Search for the cell housing the specified text and yield its (X, Y) center coordinate. 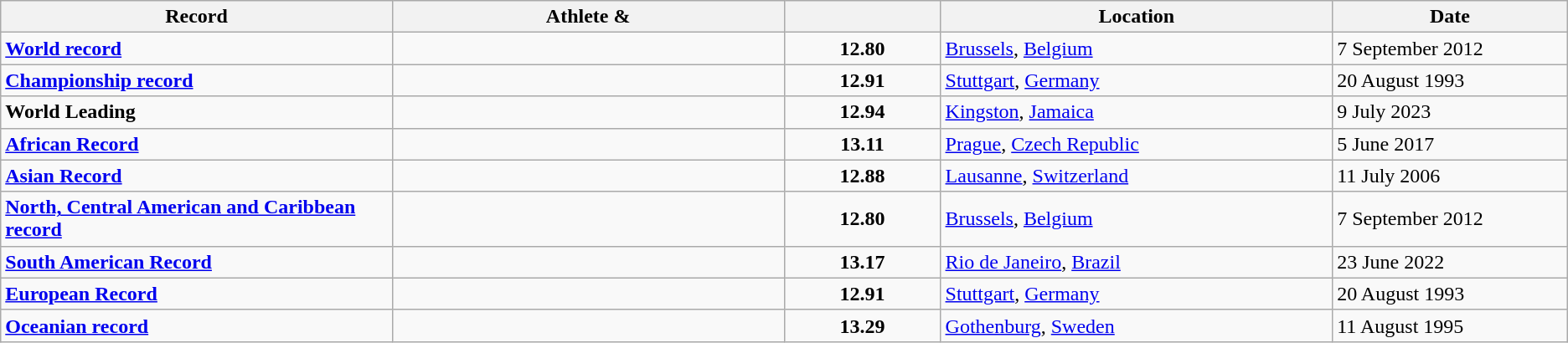
World record (197, 49)
Athlete & (588, 17)
12.88 (863, 176)
Location (1137, 17)
Championship record (197, 80)
13.17 (863, 262)
Oceanian record (197, 325)
13.11 (863, 144)
Date (1451, 17)
5 June 2017 (1451, 144)
12.94 (863, 112)
Kingston, Jamaica (1137, 112)
European Record (197, 294)
9 July 2023 (1451, 112)
Asian Record (197, 176)
Lausanne, Switzerland (1137, 176)
23 June 2022 (1451, 262)
Record (197, 17)
World Leading (197, 112)
11 July 2006 (1451, 176)
Prague, Czech Republic (1137, 144)
11 August 1995 (1451, 325)
13.29 (863, 325)
North, Central American and Caribbean record (197, 219)
Gothenburg, Sweden (1137, 325)
Rio de Janeiro, Brazil (1137, 262)
South American Record (197, 262)
African Record (197, 144)
